From the cell containing the given text, extract its center point as (x, y) coordinate. 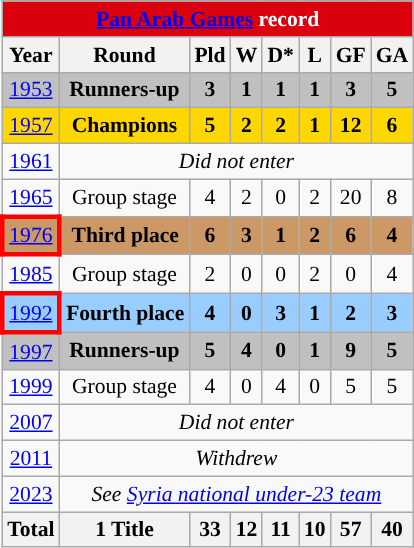
Round (125, 55)
1961 (30, 162)
GF (351, 55)
Champions (125, 126)
1953 (30, 90)
1 Title (125, 530)
L (315, 55)
1985 (30, 274)
33 (210, 530)
W (247, 55)
9 (351, 350)
Withdrew (237, 459)
1965 (30, 198)
1999 (30, 387)
Third place (125, 236)
40 (392, 530)
Year (30, 55)
11 (280, 530)
1957 (30, 126)
D* (280, 55)
Total (30, 530)
See Syria national under-23 team (237, 494)
2007 (30, 423)
1976 (30, 236)
2023 (30, 494)
1992 (30, 314)
57 (351, 530)
1997 (30, 350)
GA (392, 55)
10 (315, 530)
Fourth place (125, 314)
Pan Arab Games record (208, 19)
8 (392, 198)
Pld (210, 55)
2011 (30, 459)
20 (351, 198)
